Output the [x, y] coordinate of the center of the cell containing the given text.  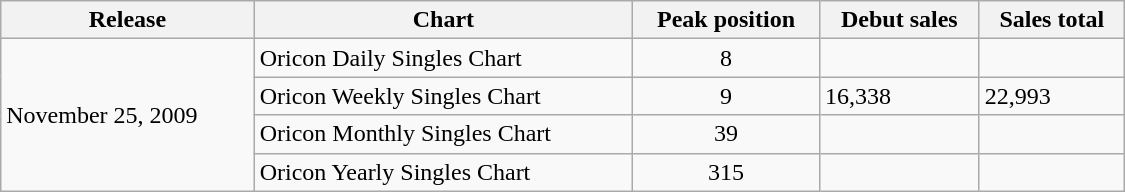
22,993 [1052, 96]
Oricon Daily Singles Chart [444, 58]
16,338 [899, 96]
Oricon Monthly Singles Chart [444, 134]
9 [726, 96]
Peak position [726, 20]
8 [726, 58]
Debut sales [899, 20]
39 [726, 134]
Release [128, 20]
Oricon Weekly Singles Chart [444, 96]
315 [726, 172]
Sales total [1052, 20]
Chart [444, 20]
November 25, 2009 [128, 115]
Oricon Yearly Singles Chart [444, 172]
